Determine the (X, Y) coordinate at the center of the cell enclosing the given text.  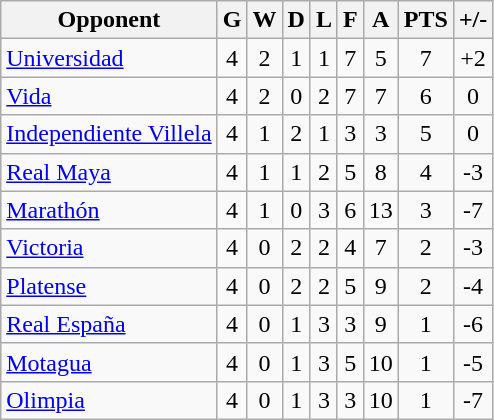
Motagua (109, 362)
Real Maya (109, 172)
Platense (109, 286)
W (264, 20)
Real España (109, 324)
+2 (472, 58)
Independiente Villela (109, 134)
Universidad (109, 58)
G (232, 20)
13 (380, 210)
D (296, 20)
8 (380, 172)
F (350, 20)
Opponent (109, 20)
A (380, 20)
PTS (426, 20)
Olimpia (109, 400)
L (324, 20)
-6 (472, 324)
-4 (472, 286)
Vida (109, 96)
+/- (472, 20)
Victoria (109, 248)
Marathón (109, 210)
-5 (472, 362)
